Search for the cell housing the specified text and yield its (X, Y) center coordinate. 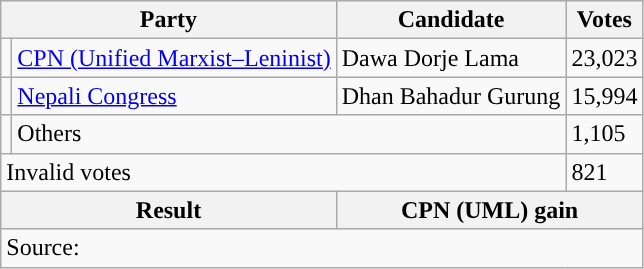
CPN (Unified Marxist–Leninist) (174, 58)
Invalid votes (284, 172)
Source: (322, 248)
CPN (UML) gain (490, 210)
Dhan Bahadur Gurung (451, 96)
Party (168, 20)
Result (168, 210)
Dawa Dorje Lama (451, 58)
821 (604, 172)
1,105 (604, 134)
23,023 (604, 58)
Candidate (451, 20)
Nepali Congress (174, 96)
Others (289, 134)
15,994 (604, 96)
Votes (604, 20)
